Scan for the cell matching the given text and deliver its (x, y) coordinate at center. 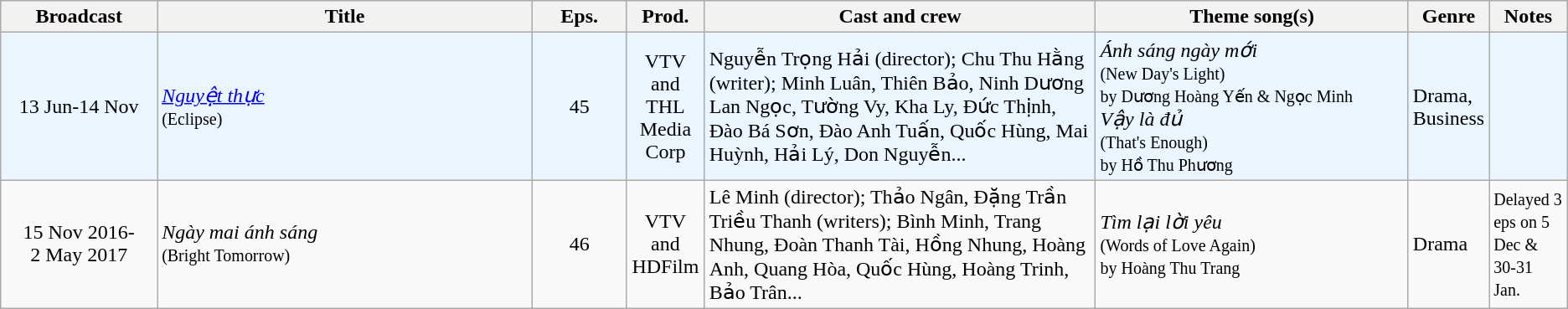
45 (580, 106)
Genre (1448, 17)
Drama, Business (1448, 106)
15 Nov 2016-2 May 2017 (79, 245)
Ánh sáng ngày mới (New Day's Light)by Dương Hoàng Yến & Ngọc MinhVậy là đủ (That's Enough)by Hồ Thu Phương (1251, 106)
Drama (1448, 245)
Eps. (580, 17)
Theme song(s) (1251, 17)
Cast and crew (900, 17)
Broadcast (79, 17)
Notes (1529, 17)
Nguyệt thực (Eclipse) (345, 106)
Prod. (665, 17)
13 Jun-14 Nov (79, 106)
Tìm lại lời yêu (Words of Love Again)by Hoàng Thu Trang (1251, 245)
Title (345, 17)
VTV and HDFilm (665, 245)
46 (580, 245)
Ngày mai ánh sáng (Bright Tomorrow) (345, 245)
Delayed 3 eps on 5 Dec & 30-31 Jan. (1529, 245)
VTV and THL Media Corp (665, 106)
